Identify which cell holds the provided text, then report its (x, y) central coordinate. 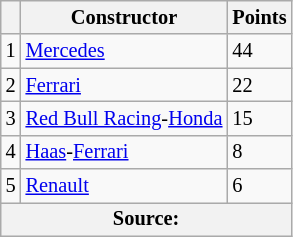
3 (11, 118)
Red Bull Racing-Honda (124, 118)
44 (259, 51)
6 (259, 186)
Constructor (124, 17)
2 (11, 85)
Haas-Ferrari (124, 152)
Renault (124, 186)
1 (11, 51)
22 (259, 85)
5 (11, 186)
Mercedes (124, 51)
Source: (146, 219)
15 (259, 118)
Ferrari (124, 85)
Points (259, 17)
8 (259, 152)
4 (11, 152)
